From the cell containing the given text, extract its center point as [X, Y] coordinate. 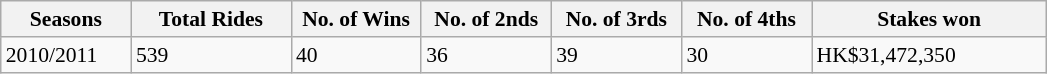
40 [356, 55]
36 [486, 55]
No. of 4ths [746, 19]
No. of 2nds [486, 19]
39 [616, 55]
No. of Wins [356, 19]
539 [211, 55]
HK$31,472,350 [930, 55]
Stakes won [930, 19]
Total Rides [211, 19]
30 [746, 55]
2010/2011 [66, 55]
No. of 3rds [616, 19]
Seasons [66, 19]
